Find where the given text appears and provide that cell's center as (x, y) coordinate. 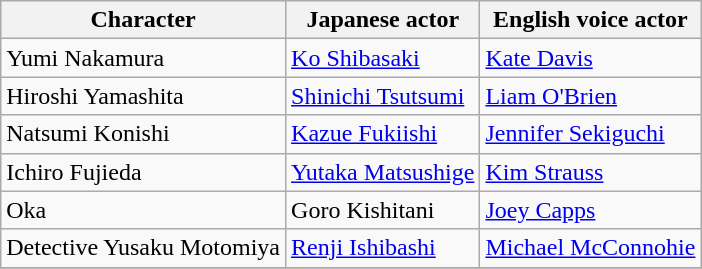
Michael McConnohie (590, 248)
Ichiro Fujieda (144, 172)
Kim Strauss (590, 172)
Character (144, 20)
Hiroshi Yamashita (144, 96)
English voice actor (590, 20)
Natsumi Konishi (144, 134)
Joey Capps (590, 210)
Detective Yusaku Motomiya (144, 248)
Shinichi Tsutsumi (383, 96)
Kazue Fukiishi (383, 134)
Japanese actor (383, 20)
Yumi Nakamura (144, 58)
Goro Kishitani (383, 210)
Oka (144, 210)
Jennifer Sekiguchi (590, 134)
Yutaka Matsushige (383, 172)
Ko Shibasaki (383, 58)
Kate Davis (590, 58)
Renji Ishibashi (383, 248)
Liam O'Brien (590, 96)
